Detect which cell encompasses the target text, then output its (X, Y) center coordinate. 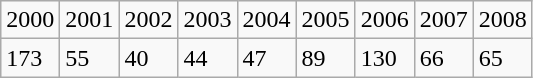
173 (30, 58)
89 (326, 58)
55 (90, 58)
2005 (326, 20)
66 (444, 58)
2003 (208, 20)
2001 (90, 20)
2000 (30, 20)
65 (502, 58)
2002 (148, 20)
40 (148, 58)
2008 (502, 20)
2007 (444, 20)
2004 (266, 20)
2006 (384, 20)
47 (266, 58)
130 (384, 58)
44 (208, 58)
